Find where the given text appears and provide that cell's center as [x, y] coordinate. 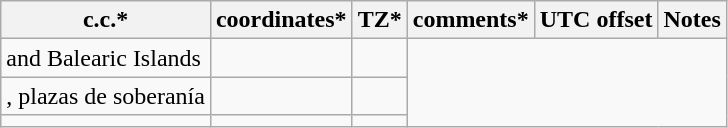
UTC offset [596, 20]
and Balearic Islands [106, 58]
Notes [692, 20]
TZ* [380, 20]
, plazas de soberanía [106, 96]
comments* [470, 20]
c.c.* [106, 20]
coordinates* [281, 20]
